Extract the (x, y) coordinate from the center of the cell holding the provided text.  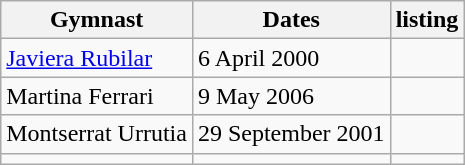
9 May 2006 (291, 96)
Gymnast (97, 20)
Martina Ferrari (97, 96)
29 September 2001 (291, 134)
Montserrat Urrutia (97, 134)
Dates (291, 20)
Javiera Rubilar (97, 58)
listing (427, 20)
6 April 2000 (291, 58)
